Pinpoint the cell where the given text exists, returning its [x, y] midpoint coordinate. 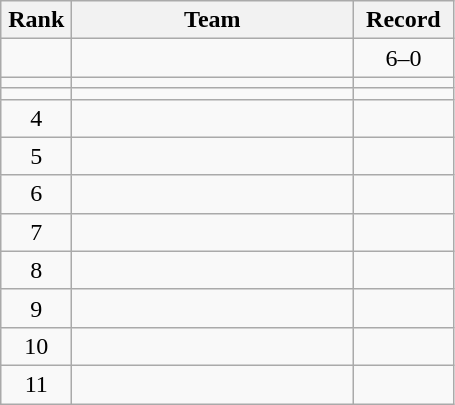
6 [36, 194]
Rank [36, 20]
5 [36, 156]
Record [404, 20]
8 [36, 270]
7 [36, 232]
11 [36, 384]
10 [36, 346]
Team [212, 20]
9 [36, 308]
6–0 [404, 58]
4 [36, 118]
